Return (x, y) of the center of cell containing provided text 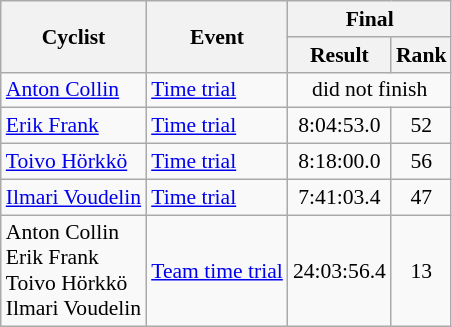
Anton Collin (74, 90)
Erik Frank (74, 126)
56 (422, 162)
Rank (422, 55)
Toivo Hörkkö (74, 162)
did not finish (370, 90)
Final (370, 19)
Cyclist (74, 36)
8:04:53.0 (340, 126)
13 (422, 271)
7:41:03.4 (340, 197)
52 (422, 126)
Ilmari Voudelin (74, 197)
Event (217, 36)
Anton Collin Erik Frank Toivo Hörkkö Ilmari Voudelin (74, 271)
Result (340, 55)
24:03:56.4 (340, 271)
8:18:00.0 (340, 162)
Team time trial (217, 271)
47 (422, 197)
